Return the (x, y) coordinate for the center point of the cell that contains the specified text.  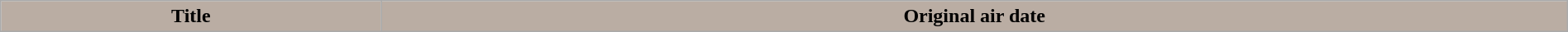
Title (191, 16)
Original air date (974, 16)
